Capture the cell that displays the provided text and extract its [X, Y] central coordinate. 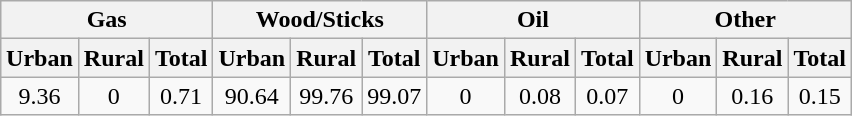
9.36 [40, 96]
Other [745, 20]
Gas [107, 20]
0.16 [752, 96]
0.08 [540, 96]
90.64 [252, 96]
Wood/Sticks [320, 20]
0.07 [608, 96]
99.07 [394, 96]
99.76 [326, 96]
Oil [533, 20]
0.71 [181, 96]
0.15 [820, 96]
